Extract the (X, Y) coordinate from the center of the cell holding the provided text.  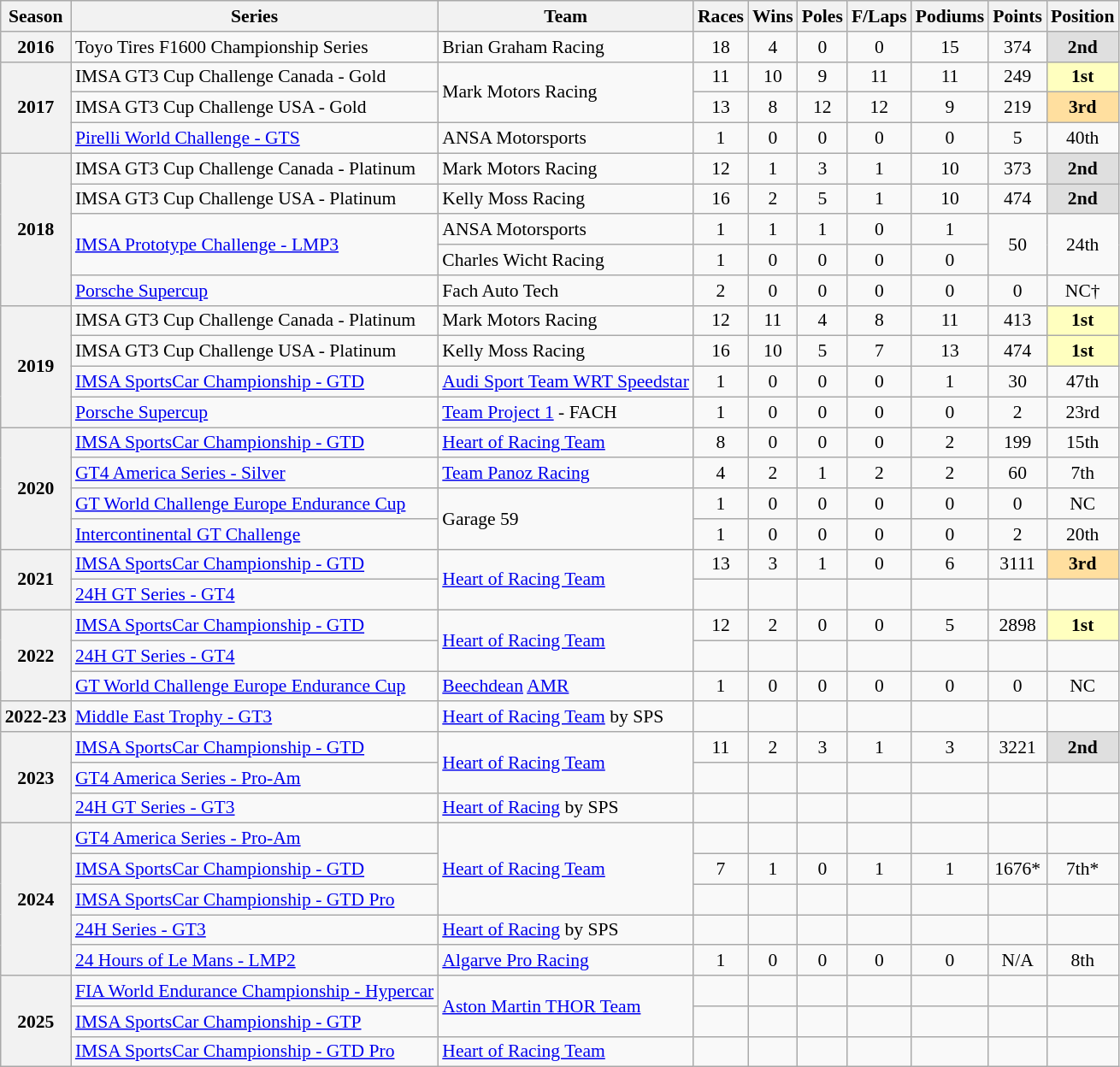
Intercontinental GT Challenge (255, 534)
GT4 America Series - Silver (255, 474)
2017 (36, 108)
2024 (36, 899)
2019 (36, 366)
1676* (1017, 870)
20th (1082, 534)
199 (1017, 443)
47th (1082, 382)
24 Hours of Le Mans - LMP2 (255, 961)
Team Project 1 - FACH (566, 412)
2022-23 (36, 717)
Aston Martin THOR Team (566, 1005)
Brian Graham Racing (566, 47)
7th (1082, 474)
40th (1082, 139)
2898 (1017, 626)
219 (1017, 108)
3221 (1017, 747)
F/Laps (879, 16)
2023 (36, 778)
Heart of Racing Team by SPS (566, 717)
23rd (1082, 412)
60 (1017, 474)
Season (36, 16)
Garage 59 (566, 518)
IMSA GT3 Cup Challenge USA - Gold (255, 108)
Position (1082, 16)
NC† (1082, 291)
Team Panoz Racing (566, 474)
Team (566, 16)
IMSA SportsCar Championship - GTP (255, 1022)
374 (1017, 47)
2025 (36, 1021)
IMSA GT3 Cup Challenge Canada - Gold (255, 77)
30 (1017, 382)
IMSA Prototype Challenge - LMP3 (255, 245)
Charles Wicht Racing (566, 260)
8th (1082, 961)
15 (951, 47)
24H Series - GT3 (255, 930)
Toyo Tires F1600 Championship Series (255, 47)
2022 (36, 657)
Series (255, 16)
413 (1017, 321)
24H GT Series - GT3 (255, 808)
Algarve Pro Racing (566, 961)
Beechdean AMR (566, 687)
50 (1017, 245)
Middle East Trophy - GT3 (255, 717)
Wins (773, 16)
24th (1082, 245)
7th* (1082, 870)
N/A (1017, 961)
Races (721, 16)
Audi Sport Team WRT Speedstar (566, 382)
Pirelli World Challenge - GTS (255, 139)
6 (951, 564)
Points (1017, 16)
Poles (822, 16)
249 (1017, 77)
18 (721, 47)
FIA World Endurance Championship - Hypercar (255, 991)
15th (1082, 443)
2016 (36, 47)
3111 (1017, 564)
Podiums (951, 16)
Fach Auto Tech (566, 291)
2020 (36, 488)
373 (1017, 168)
2018 (36, 229)
2021 (36, 580)
